Identify which cell holds the provided text, then report its (X, Y) central coordinate. 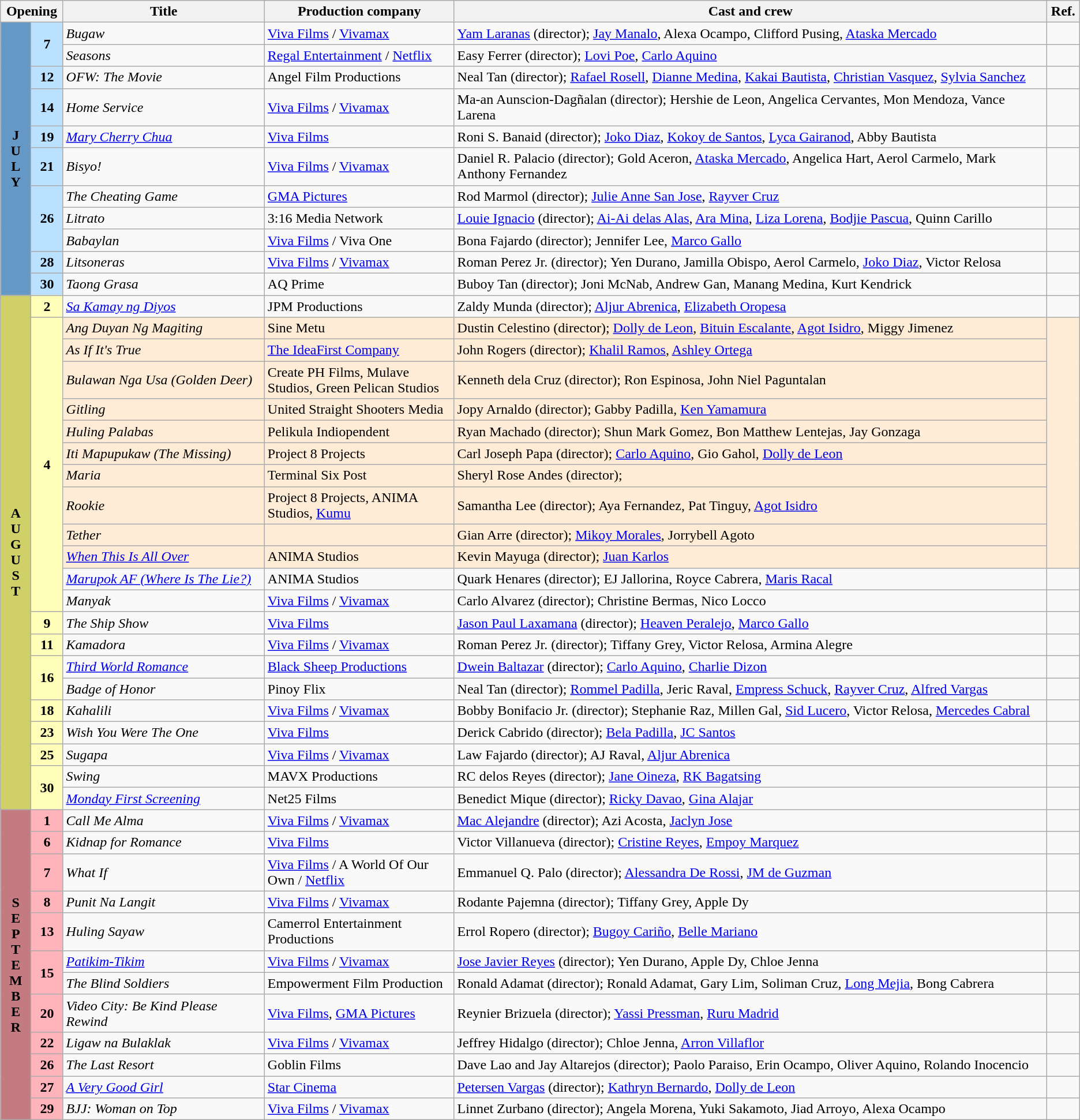
The Cheating Game (164, 196)
Video City: Be Kind Please Rewind (164, 1013)
OFW: The Movie (164, 77)
Third World Romance (164, 666)
Viva Films, GMA Pictures (359, 1013)
Zaldy Munda (director); Aljur Abrenica, Elizabeth Oropesa (750, 306)
23 (47, 733)
Maria (164, 475)
Marupok AF (Where Is The Lie?) (164, 579)
Gitling (164, 410)
MAVX Productions (359, 777)
Star Cinema (359, 1087)
Bulawan Nga Usa (Golden Deer) (164, 380)
Roman Perez Jr. (director); Yen Durano, Jamilla Obispo, Aerol Carmelo, Joko Diaz, Victor Relosa (750, 262)
Badge of Honor (164, 688)
Litsoneras (164, 262)
Ma-an Aunscion-Dagñalan (director); Hershie de Leon, Angelica Cervantes, Mon Mendoza, Vance Larena (750, 107)
Derick Cabrido (director); Bela Padilla, JC Santos (750, 733)
8 (47, 902)
27 (47, 1087)
Emmanuel Q. Palo (director); Alessandra De Rossi, JM de Guzman (750, 872)
Sheryl Rose Andes (director); (750, 475)
28 (47, 262)
Linnet Zurbano (director); Angela Morena, Yuki Sakamoto, Jiad Arroyo, Alexa Ocampo (750, 1109)
Cast and crew (750, 12)
Daniel R. Palacio (director); Gold Aceron, Ataska Mercado, Angelica Hart, Aerol Carmelo, Mark Anthony Fernandez (750, 166)
Taong Grasa (164, 284)
13 (47, 931)
Quark Henares (director); EJ Jallorina, Royce Cabrera, Maris Racal (750, 579)
Opening (32, 12)
Rodante Pajemna (director); Tiffany Grey, Apple Dy (750, 902)
Pelikula Indiopendent (359, 432)
Reynier Brizuela (director); Yassi Pressman, Ruru Madrid (750, 1013)
Angel Film Productions (359, 77)
Title (164, 12)
22 (47, 1043)
Huling Palabas (164, 432)
What If (164, 872)
Camerrol Entertainment Productions (359, 931)
The Blind Soldiers (164, 983)
Jeffrey Hidalgo (director); Chloe Jenna, Arron Villaflor (750, 1043)
JPM Productions (359, 306)
As If It's True (164, 350)
Huling Sayaw (164, 931)
Manyak (164, 601)
Easy Ferrer (director); Lovi Poe, Carlo Aquino (750, 55)
The Ship Show (164, 623)
Sine Metu (359, 328)
A Very Good Girl (164, 1087)
Litrato (164, 218)
Kahalili (164, 711)
Wish You Were The One (164, 733)
29 (47, 1109)
Ligaw na Bulaklak (164, 1043)
Viva Films / A World Of Our Own / Netflix (359, 872)
Louie Ignacio (director); Ai-Ai delas Alas, Ara Mina, Liza Lorena, Bodjie Pascua, Quinn Carillo (750, 218)
Ryan Machado (director); Shun Mark Gomez, Bon Matthew Lentejas, Jay Gonzaga (750, 432)
AQ Prime (359, 284)
Buboy Tan (director); Joni McNab, Andrew Gan, Manang Medina, Kurt Kendrick (750, 284)
4 (47, 465)
Kamadora (164, 645)
Mac Alejandre (director); Azi Acosta, Jaclyn Jose (750, 821)
16 (47, 677)
Rookie (164, 505)
Bisyo! (164, 166)
Dwein Baltazar (director); Carlo Aquino, Charlie Dizon (750, 666)
Black Sheep Productions (359, 666)
Sugapa (164, 755)
Roman Perez Jr. (director); Tiffany Grey, Victor Relosa, Armina Alegre (750, 645)
Carl Joseph Papa (director); Carlo Aquino, Gio Gahol, Dolly de Leon (750, 454)
Ref. (1063, 12)
Neal Tan (director); Rommel Padilla, Jeric Raval, Empress Schuck, Rayver Cruz, Alfred Vargas (750, 688)
Ang Duyan Ng Magiting (164, 328)
Gian Arre (director); Mikoy Morales, Jorrybell Agoto (750, 535)
Punit Na Langit (164, 902)
The Last Resort (164, 1065)
Kidnap for Romance (164, 842)
Kevin Mayuga (director); Juan Karlos (750, 557)
Rod Marmol (director); Julie Anne San Jose, Rayver Cruz (750, 196)
Swing (164, 777)
Call Me Alma (164, 821)
Benedict Mique (director); Ricky Davao, Gina Alajar (750, 799)
Bona Fajardo (director); Jennifer Lee, Marco Gallo (750, 240)
Babaylan (164, 240)
Petersen Vargas (director); Kathryn Bernardo, Dolly de Leon (750, 1087)
Sa Kamay ng Diyos (164, 306)
United Straight Shooters Media (359, 410)
Tether (164, 535)
19 (47, 137)
Ronald Adamat (director); Ronald Adamat, Gary Lim, Soliman Cruz, Long Mejia, Bong Cabrera (750, 983)
Carlo Alvarez (director); Christine Bermas, Nico Locco (750, 601)
Jopy Arnaldo (director); Gabby Padilla, Ken Yamamura (750, 410)
15 (47, 972)
Law Fajardo (director); AJ Raval, Aljur Abrenica (750, 755)
Kenneth dela Cruz (director); Ron Espinosa, John Niel Paguntalan (750, 380)
Dustin Celestino (director); Dolly de Leon, Bituin Escalante, Agot Isidro, Miggy Jimenez (750, 328)
6 (47, 842)
Victor Villanueva (director); Cristine Reyes, Empoy Marquez (750, 842)
Project 8 Projects, ANIMA Studios, Kumu (359, 505)
1 (47, 821)
3:16 Media Network (359, 218)
Project 8 Projects (359, 454)
Bugaw (164, 33)
SEPTEMBER (16, 965)
Bobby Bonifacio Jr. (director); Stephanie Raz, Millen Gal, Sid Lucero, Victor Relosa, Mercedes Cabral (750, 711)
Patikim-Tikim (164, 961)
Iti Mapupukaw (The Missing) (164, 454)
The IdeaFirst Company (359, 350)
2 (47, 306)
Jose Javier Reyes (director); Yen Durano, Apple Dy, Chloe Jenna (750, 961)
Jason Paul Laxamana (director); Heaven Peralejo, Marco Gallo (750, 623)
Yam Laranas (director); Jay Manalo, Alexa Ocampo, Clifford Pusing, Ataska Mercado (750, 33)
21 (47, 166)
Errol Ropero (director); Bugoy Cariño, Belle Mariano (750, 931)
Regal Entertainment / Netflix (359, 55)
9 (47, 623)
Roni S. Banaid (director); Joko Diaz, Kokoy de Santos, Lyca Gairanod, Abby Bautista (750, 137)
Dave Lao and Jay Altarejos (director); Paolo Paraiso, Erin Ocampo, Oliver Aquino, Rolando Inocencio (750, 1065)
Neal Tan (director); Rafael Rosell, Dianne Medina, Kakai Bautista, Christian Vasquez, Sylvia Sanchez (750, 77)
Net25 Films (359, 799)
Terminal Six Post (359, 475)
Home Service (164, 107)
John Rogers (director); Khalil Ramos, Ashley Ortega (750, 350)
14 (47, 107)
BJJ: Woman on Top (164, 1109)
11 (47, 645)
RC delos Reyes (director); Jane Oineza, RK Bagatsing (750, 777)
GMA Pictures (359, 196)
When This Is All Over (164, 557)
Goblin Films (359, 1065)
Production company (359, 12)
Viva Films / Viva One (359, 240)
25 (47, 755)
Samantha Lee (director); Aya Fernandez, Pat Tinguy, Agot Isidro (750, 505)
Mary Cherry Chua (164, 137)
Create PH Films, Mulave Studios, Green Pelican Studios (359, 380)
Seasons (164, 55)
18 (47, 711)
Pinoy Flix (359, 688)
Empowerment Film Production (359, 983)
JULY (16, 159)
AUGUST (16, 553)
20 (47, 1013)
Monday First Screening (164, 799)
12 (47, 77)
